Determine the (X, Y) coordinate at the center of the cell enclosing the given text.  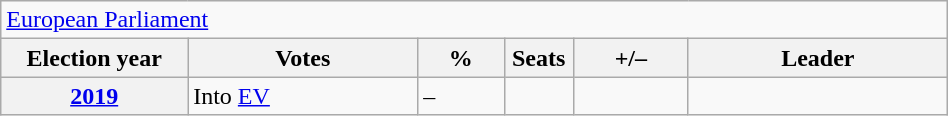
% (461, 58)
Votes (303, 58)
Election year (94, 58)
– (461, 96)
Seats (538, 58)
+/– (630, 58)
2019 (94, 96)
Leader (818, 58)
Into EV (303, 96)
European Parliament (474, 20)
